Locate the cell with the specified text and output its [X, Y] center coordinate. 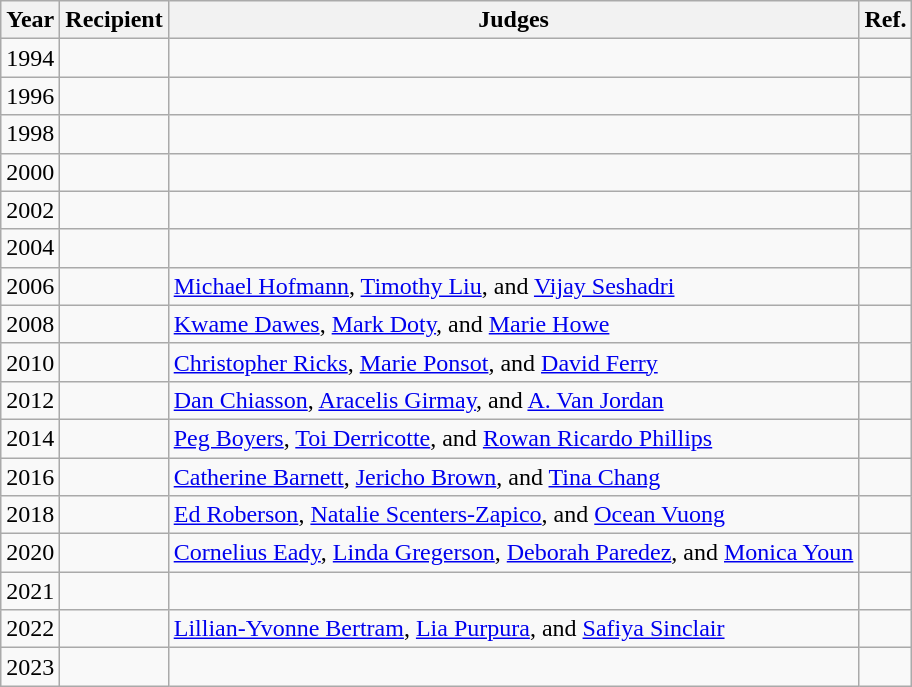
2016 [30, 477]
Peg Boyers, Toi Derricotte, and Rowan Ricardo Phillips [514, 438]
Catherine Barnett, Jericho Brown, and Tina Chang [514, 477]
Ref. [886, 20]
1994 [30, 58]
Lillian-Yvonne Bertram, Lia Purpura, and Safiya Sinclair [514, 629]
Dan Chiasson, Aracelis Girmay, and A. Van Jordan [514, 400]
Judges [514, 20]
2002 [30, 210]
2000 [30, 172]
2021 [30, 591]
Year [30, 20]
1998 [30, 134]
2014 [30, 438]
Recipient [114, 20]
2012 [30, 400]
1996 [30, 96]
2004 [30, 248]
2020 [30, 553]
Ed Roberson, Natalie Scenters-Zapico, and Ocean Vuong [514, 515]
2023 [30, 667]
2006 [30, 286]
2008 [30, 324]
2022 [30, 629]
Cornelius Eady, Linda Gregerson, Deborah Paredez, and Monica Youn [514, 553]
Kwame Dawes, Mark Doty, and Marie Howe [514, 324]
2018 [30, 515]
2010 [30, 362]
Christopher Ricks, Marie Ponsot, and David Ferry [514, 362]
Michael Hofmann, Timothy Liu, and Vijay Seshadri [514, 286]
